Find where the given text appears and provide that cell's center as [X, Y] coordinate. 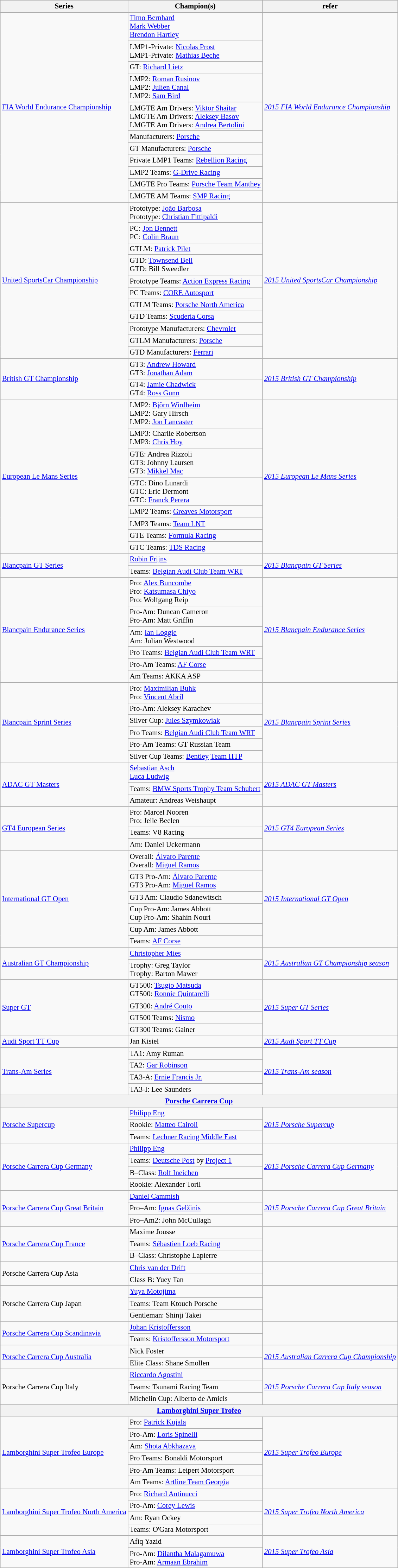
Champion(s) [195, 6]
2015 Super Trofeo Asia [330, 1552]
LMP2: Roman RusinovLMP2: Julien CanalLMP2: Sam Bird [195, 88]
Pro-Am: Aleksey Karachev [195, 709]
2015 Audi Sport TT Cup [330, 1041]
Blancpain GT Series [64, 566]
2015 Trans-Am season [330, 1071]
Rookie: Alexander Toril [195, 1185]
Australian GT Championship [64, 963]
International GT Open [64, 899]
Am Teams: AKKA ASP [195, 676]
Am: Daniel Uckermann [195, 845]
Pro: Maximilian BuhkPro: Vincent Abril [195, 693]
Pro: Marcel NoorenPro: Jelle Beelen [195, 817]
Porsche Carrera Cup Australia [64, 1357]
Silver Cup: Jules Szymkowiak [195, 721]
Am: Ian LoggieAm: Julian Westwood [195, 637]
2015 Australian GT Championship season [330, 963]
Porsche Carrera Cup Asia [64, 1274]
Super GT [64, 1007]
2015 Porsche Carrera Cup Italy season [330, 1387]
B–Class: Rolf Ineichen [195, 1173]
Afiq Yazid [195, 1542]
Teams: AF Corse [195, 942]
Teams: Tsunami Racing Team [195, 1387]
Porsche Carrera Cup France [64, 1244]
2015 British GT Championship [330, 379]
Teams: V8 Racing [195, 833]
Johan Kristoffersson [195, 1327]
Private LMP1 Teams: Rebellion Racing [195, 160]
GT300 Teams: Gainer [195, 1030]
Porsche Carrera Cup Germany [64, 1166]
2015 ADAC GT Masters [330, 784]
Audi Sport TT Cup [64, 1041]
Michelin Cup: Alberto de Amicis [195, 1399]
Lamborghini Super Trofeo North America [64, 1512]
Chris van der Drift [195, 1268]
Porsche Carrera Cup Italy [64, 1387]
GTC Teams: TDS Racing [195, 548]
Pro–Am: Ignas Gelžinis [195, 1208]
GT4 European Series [64, 829]
Amateur: Andreas Weishaupt [195, 801]
Teams: BMW Sports Trophy Team Schubert [195, 789]
2015 International GT Open [330, 899]
LMP3 Teams: Team LNT [195, 524]
Pro-Am Teams: AF Corse [195, 665]
Pro-Am: Loris Spinelli [195, 1434]
Prototype Teams: Action Express Racing [195, 281]
Daniel Cammish [195, 1196]
Porsche Carrera Cup [199, 1101]
GTLM Manufacturers: Porsche [195, 340]
Yuya Motojima [195, 1292]
Gentleman: Shinji Takei [195, 1315]
2015 Blancpain Endurance Series [330, 630]
Trans-Am Series [64, 1071]
TA1: Amy Ruman [195, 1053]
Am: Shota Abkhazava [195, 1446]
GT4: Jamie ChadwickGT4: Ross Gunn [195, 389]
Pro-Am: Duncan CameronPro-Am: Matt Griffin [195, 616]
Lamborghini Super Trofeo Asia [64, 1552]
2015 Super Trofeo North America [330, 1512]
FIA World Endurance Championship [64, 107]
2015 Australian Carrera Cup Championship [330, 1357]
GTE Teams: Formula Racing [195, 536]
PC Teams: CORE Autosport [195, 293]
Sebastian Asch Luca Ludwig [195, 772]
LMP2 Teams: Greaves Motorsport [195, 512]
European Le Mans Series [64, 476]
2015 Blancpain Sprint Series [330, 722]
GT3: Andrew HowardGT3: Jonathan Adam [195, 369]
Teams: Lechner Racing Middle East [195, 1137]
Pro: Richard Antinucci [195, 1494]
TA3-A: Ernie Francis Jr. [195, 1077]
PC: Jon BennettPC: Colin Braun [195, 233]
refer [330, 6]
Trophy: Greg TaylorTrophy: Barton Mawer [195, 969]
GT3 Pro-Am: Álvaro ParenteGT3 Pro-Am: Miguel Ramos [195, 881]
Timo Bernhard Mark Webber Brendon Hartley [195, 26]
GTLM Teams: Porsche North America [195, 305]
Christopher Mies [195, 953]
Teams: Kristoffersson Motorsport [195, 1339]
GT300: André Couto [195, 1006]
Cup Am: James Abbott [195, 930]
2015 European Le Mans Series [330, 476]
Class B: Yuey Tan [195, 1280]
Pro Teams: Bonaldi Motorsport [195, 1458]
GTD Teams: Scuderia Corsa [195, 317]
Maxime Jousse [195, 1232]
Elite Class: Shane Smollen [195, 1363]
Pro-Am: Dilantha MalagamuwaPro-Am: Armaan Ebrahim [195, 1558]
Robin Frijns [195, 560]
GTD: Townsend BellGTD: Bill Sweedler [195, 265]
Riccardo Agostini [195, 1375]
Series [64, 6]
ADAC GT Masters [64, 784]
Nick Foster [195, 1351]
B–Class: Christophe Lapierre [195, 1256]
British GT Championship [64, 379]
Porsche Carrera Cup Scandinavia [64, 1333]
Jan Kisiel [195, 1041]
LMGTE Am Drivers: Viktor ShaitarLMGTE Am Drivers: Aleksey BasovLMGTE Am Drivers: Andrea Bertolini [195, 116]
United SportsCar Championship [64, 280]
GTLM: Patrick Pilet [195, 249]
Teams: Team Ktouch Porsche [195, 1304]
LMGTE Pro Teams: Porsche Team Manthey [195, 184]
2015 GT4 European Series [330, 829]
Manufacturers: Porsche [195, 137]
Pro–Am2: John McCullagh [195, 1220]
GTC: Dino LunardiGTC: Eric DermontGTC: Franck Perera [195, 491]
Lamborghini Super Trofeo [199, 1411]
Pro: Alex BuncombePro: Katsumasa ChiyoPro: Wolfgang Reip [195, 592]
Pro-Am Teams: GT Russian Team [195, 745]
GT3 Am: Claudio Sdanewitsch [195, 897]
GTE: Andrea RizzoliGT3: Johnny LaursenGT3: Mikkel Mac [195, 463]
Pro-Am Teams: Leipert Motorsport [195, 1470]
Pro-Am: Corey Lewis [195, 1506]
Prototype: João BarbosaPrototype: Christian Fittipaldi [195, 212]
LMP2 Teams: G-Drive Racing [195, 172]
2015 Super GT Series [330, 1007]
Blancpain Endurance Series [64, 630]
Porsche Carrera Cup Japan [64, 1304]
2015 Porsche Carrera Cup Germany [330, 1166]
TA3-I: Lee Saunders [195, 1089]
Porsche Carrera Cup Great Britain [64, 1208]
2015 United SportsCar Championship [330, 280]
Am: Ryan Ockey [195, 1518]
LMP3: Charlie RobertsonLMP3: Chris Hoy [195, 438]
Prototype Manufacturers: Chevrolet [195, 329]
LMGTE AM Teams: SMP Racing [195, 196]
Teams: Deutsche Post by Project 1 [195, 1161]
TA2: Gar Robinson [195, 1065]
GT Manufacturers: Porsche [195, 149]
GT: Richard Lietz [195, 67]
2015 FIA World Endurance Championship [330, 107]
LMP2: Björn WirdheimLMP2: Gary HirschLMP2: Jon Lancaster [195, 414]
Pro: Patrick Kujala [195, 1423]
LMP1-Private: Nicolas ProstLMP1-Private: Mathias Beche [195, 51]
GT500: Tsugio MatsudaGT500: Ronnie Quintarelli [195, 990]
Lamborghini Super Trofeo Europe [64, 1453]
GT500 Teams: Nismo [195, 1018]
Silver Cup Teams: Bentley Team HTP [195, 756]
Teams: Sébastien Loeb Racing [195, 1244]
2015 Porsche Supercup [330, 1125]
Overall: Álvaro ParenteOverall: Miguel Ramos [195, 861]
Am Teams: Artline Team Georgia [195, 1482]
Blancpain Sprint Series [64, 722]
2015 Super Trofeo Europe [330, 1453]
Teams: O'Gara Motorsport [195, 1530]
2015 Blancpain GT Series [330, 566]
GTD Manufacturers: Ferrari [195, 352]
Cup Pro-Am: James AbbottCup Pro-Am: Shahin Nouri [195, 913]
2015 Porsche Carrera Cup Great Britain [330, 1208]
Rookie: Matteo Cairoli [195, 1125]
Teams: Belgian Audi Club Team WRT [195, 571]
Porsche Supercup [64, 1125]
